For the text-containing cell, return its midpoint in (x, y) coordinate format. 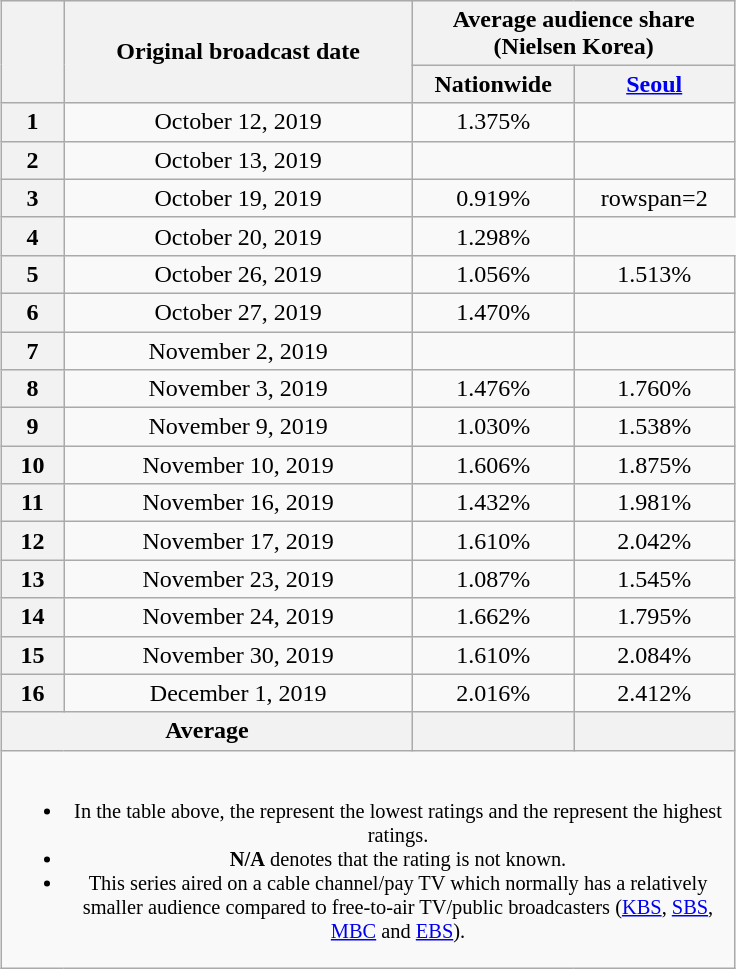
1.470% (494, 312)
5 (32, 274)
Original broadcast date (238, 52)
October 19, 2019 (238, 198)
1.545% (654, 579)
Average audience share(Nielsen Korea) (574, 32)
10 (32, 465)
1.606% (494, 465)
1.087% (494, 579)
14 (32, 617)
November 24, 2019 (238, 617)
1.298% (494, 236)
November 30, 2019 (238, 655)
October 27, 2019 (238, 312)
Average (206, 731)
October 20, 2019 (238, 236)
1.981% (654, 503)
13 (32, 579)
2.016% (494, 693)
1.056% (494, 274)
Seoul (654, 84)
12 (32, 541)
1.476% (494, 389)
16 (32, 693)
7 (32, 351)
4 (32, 236)
0.919% (494, 198)
2.412% (654, 693)
1.513% (654, 274)
1.875% (654, 465)
1.375% (494, 122)
November 2, 2019 (238, 351)
15 (32, 655)
1.030% (494, 427)
1.760% (654, 389)
rowspan=2 (654, 198)
1.795% (654, 617)
November 17, 2019 (238, 541)
November 3, 2019 (238, 389)
6 (32, 312)
November 16, 2019 (238, 503)
November 9, 2019 (238, 427)
1.432% (494, 503)
Nationwide (494, 84)
8 (32, 389)
9 (32, 427)
October 13, 2019 (238, 160)
2.084% (654, 655)
1.662% (494, 617)
1.538% (654, 427)
2 (32, 160)
November 23, 2019 (238, 579)
November 10, 2019 (238, 465)
11 (32, 503)
October 12, 2019 (238, 122)
3 (32, 198)
October 26, 2019 (238, 274)
2.042% (654, 541)
1 (32, 122)
December 1, 2019 (238, 693)
